Return (X, Y) of the center of cell containing provided text 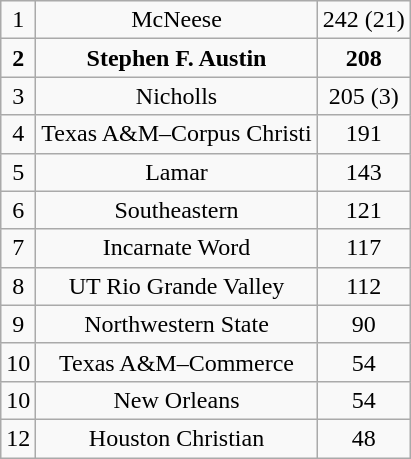
Incarnate Word (176, 248)
7 (18, 248)
112 (364, 286)
90 (364, 324)
5 (18, 172)
117 (364, 248)
143 (364, 172)
Stephen F. Austin (176, 58)
242 (21) (364, 20)
McNeese (176, 20)
New Orleans (176, 400)
1 (18, 20)
191 (364, 134)
Southeastern (176, 210)
8 (18, 286)
48 (364, 438)
UT Rio Grande Valley (176, 286)
Nicholls (176, 96)
205 (3) (364, 96)
208 (364, 58)
Houston Christian (176, 438)
3 (18, 96)
4 (18, 134)
Texas A&M–Corpus Christi (176, 134)
Northwestern State (176, 324)
12 (18, 438)
Lamar (176, 172)
121 (364, 210)
9 (18, 324)
2 (18, 58)
Texas A&M–Commerce (176, 362)
6 (18, 210)
